Return the (x, y) coordinate for the center point of the cell that contains the specified text.  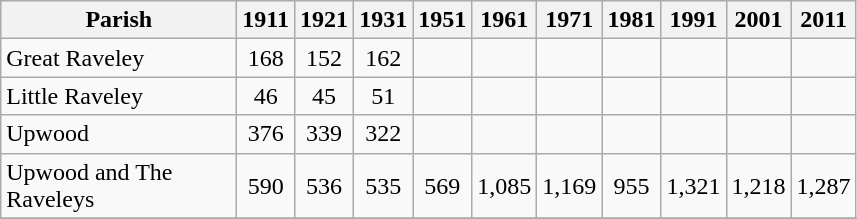
152 (324, 58)
1,287 (824, 186)
51 (384, 96)
Parish (119, 20)
Little Raveley (119, 96)
Upwood and The Raveleys (119, 186)
162 (384, 58)
Great Raveley (119, 58)
1951 (442, 20)
536 (324, 186)
1931 (384, 20)
1991 (694, 20)
1961 (504, 20)
2001 (758, 20)
339 (324, 134)
535 (384, 186)
1,169 (570, 186)
590 (266, 186)
1981 (632, 20)
1,218 (758, 186)
322 (384, 134)
45 (324, 96)
1,321 (694, 186)
168 (266, 58)
1,085 (504, 186)
955 (632, 186)
569 (442, 186)
1921 (324, 20)
Upwood (119, 134)
1911 (266, 20)
376 (266, 134)
1971 (570, 20)
2011 (824, 20)
46 (266, 96)
